Find where the given text appears and provide that cell's center as [x, y] coordinate. 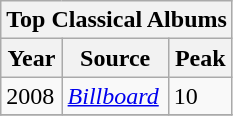
2008 [32, 96]
Source [115, 58]
Top Classical Albums [117, 20]
Peak [200, 58]
Billboard [115, 96]
Year [32, 58]
10 [200, 96]
